Provide the [x, y] coordinate of the cell's center where the given text is located.  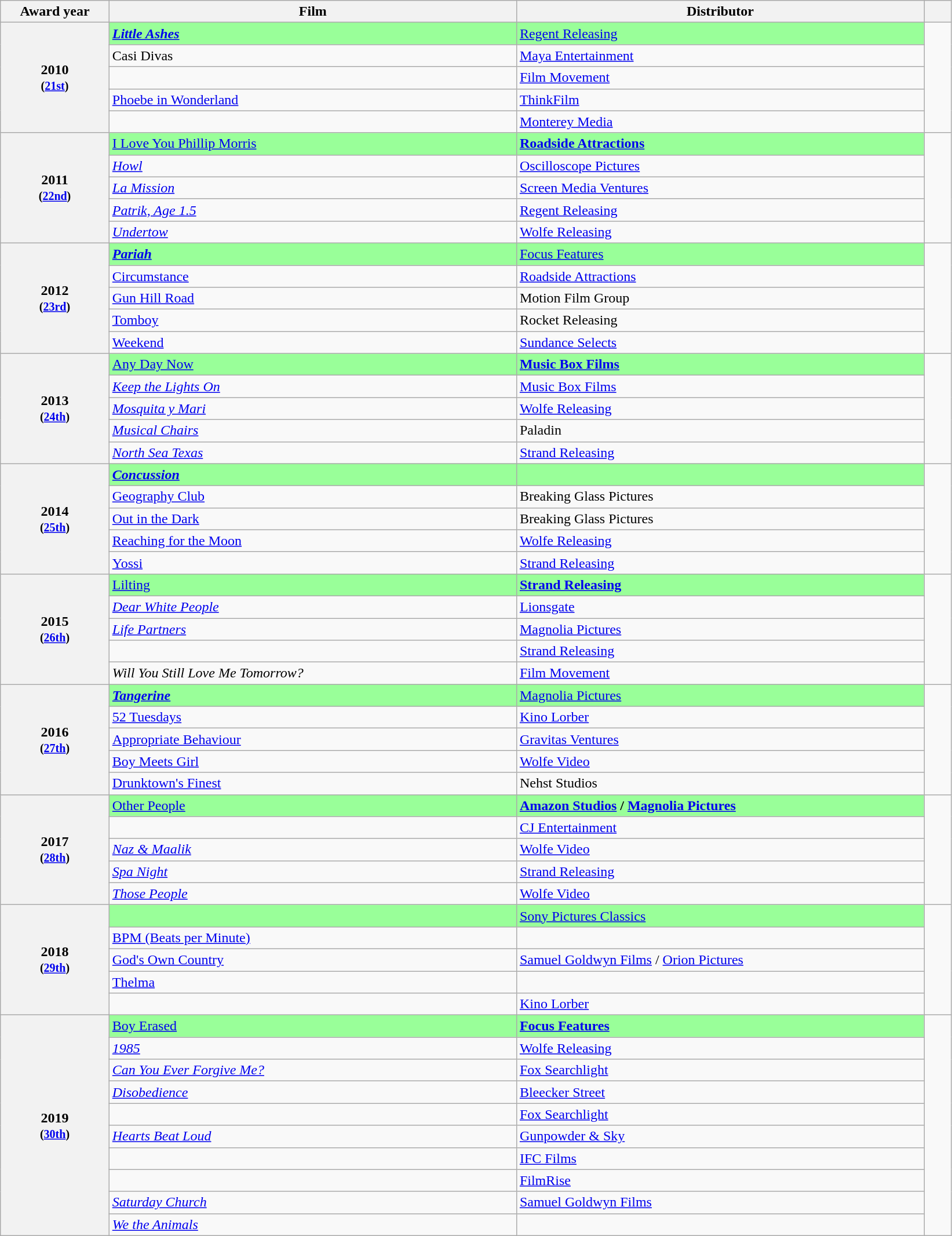
CJ Entertainment [720, 827]
Bleecker Street [720, 1092]
Boy Erased [313, 1026]
Pariah [313, 254]
La Mission [313, 188]
Weekend [313, 342]
1985 [313, 1048]
Can You Ever Forgive Me? [313, 1070]
North Sea Texas [313, 453]
Sundance Selects [720, 342]
Dear White People [313, 607]
Howl [313, 166]
Award year [55, 12]
2011(22nd) [55, 188]
Gravitas Ventures [720, 739]
Any Day Now [313, 364]
Amazon Studios / Magnolia Pictures [720, 805]
Oscilloscope Pictures [720, 166]
Lilting [313, 585]
Yossi [313, 563]
Paladin [720, 431]
Screen Media Ventures [720, 188]
Rocket Releasing [720, 320]
IFC Films [720, 1158]
ThinkFilm [720, 100]
2014(25th) [55, 519]
Phoebe in Wonderland [313, 100]
Casi Divas [313, 56]
Keep the Lights On [313, 387]
Reaching for the Moon [313, 541]
Disobedience [313, 1092]
Undertow [313, 232]
2015(26th) [55, 629]
God's Own Country [313, 960]
2017(28th) [55, 849]
Geography Club [313, 497]
Gunpowder & Sky [720, 1136]
Will You Still Love Me Tomorrow? [313, 673]
Patrik, Age 1.5 [313, 210]
52 Tuesdays [313, 717]
2012(23rd) [55, 298]
Mosquita y Mari [313, 409]
Naz & Maalik [313, 849]
Motion Film Group [720, 298]
Musical Chairs [313, 431]
Those People [313, 894]
2016(27th) [55, 739]
2019(30th) [55, 1125]
We the Animals [313, 1224]
Samuel Goldwyn Films / Orion Pictures [720, 960]
Gun Hill Road [313, 298]
I Love You Phillip Morris [313, 144]
2013(24th) [55, 409]
Nehst Studios [720, 783]
Maya Entertainment [720, 56]
Film [313, 12]
2010(21st) [55, 78]
Other People [313, 805]
Sony Pictures Classics [720, 916]
Tangerine [313, 695]
Spa Night [313, 872]
Out in the Dark [313, 519]
Monterey Media [720, 122]
Boy Meets Girl [313, 761]
FilmRise [720, 1180]
Lionsgate [720, 607]
Life Partners [313, 629]
Drunktown's Finest [313, 783]
Tomboy [313, 320]
Saturday Church [313, 1202]
BPM (Beats per Minute) [313, 938]
Thelma [313, 982]
Circumstance [313, 276]
Concussion [313, 475]
Little Ashes [313, 34]
2018(29th) [55, 960]
Appropriate Behaviour [313, 739]
Distributor [720, 12]
Hearts Beat Loud [313, 1136]
Samuel Goldwyn Films [720, 1202]
